Extract the (x, y) coordinate from the center of the cell holding the provided text.  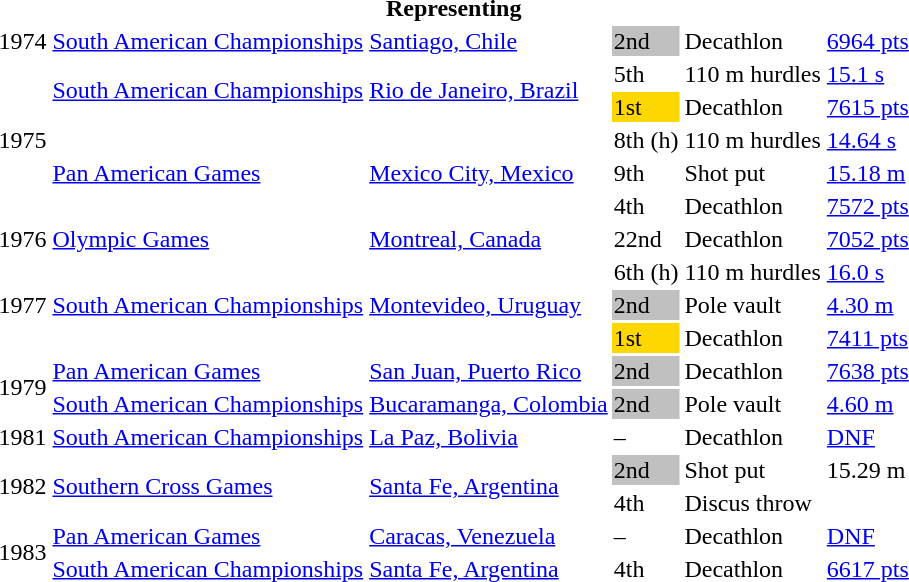
6th (h) (646, 272)
Rio de Janeiro, Brazil (489, 90)
Southern Cross Games (208, 486)
La Paz, Bolivia (489, 437)
Bucaramanga, Colombia (489, 404)
Santa Fe, Argentina (489, 486)
Olympic Games (208, 239)
Santiago, Chile (489, 41)
San Juan, Puerto Rico (489, 371)
5th (646, 74)
9th (646, 173)
Montreal, Canada (489, 239)
Mexico City, Mexico (489, 173)
Discus throw (752, 503)
Caracas, Venezuela (489, 536)
Montevideo, Uruguay (489, 305)
8th (h) (646, 140)
22nd (646, 239)
